Search for the cell housing the specified text and yield its [x, y] center coordinate. 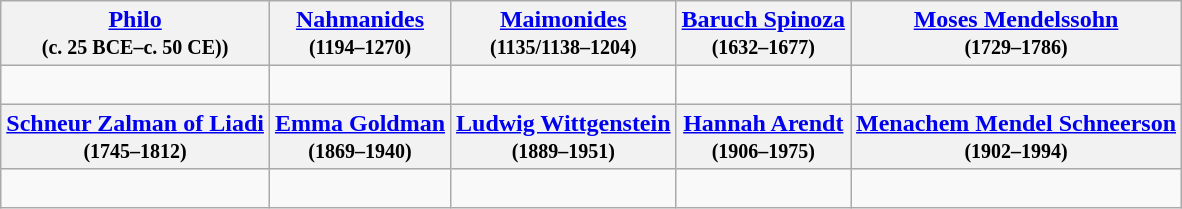
Ludwig Wittgenstein(1889–1951) [564, 136]
Menachem Mendel Schneerson(1902–1994) [1016, 136]
Moses Mendelssohn(1729–1786) [1016, 34]
Hannah Arendt(1906–1975) [763, 136]
Emma Goldman(1869–1940) [360, 136]
Schneur Zalman of Liadi(1745–1812) [136, 136]
Philo(c. 25 BCE–c. 50 CE)) [136, 34]
Nahmanides(1194–1270) [360, 34]
Maimonides(1135/1138–1204) [564, 34]
Baruch Spinoza(1632–1677) [763, 34]
